Pinpoint the cell where the given text exists, returning its [x, y] midpoint coordinate. 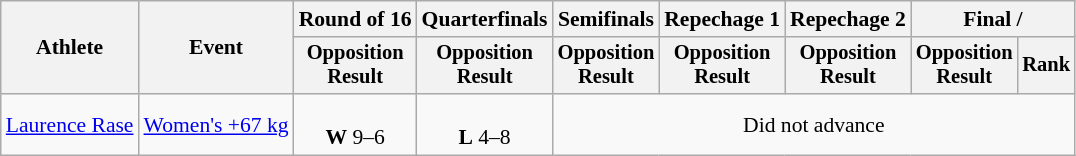
Repechage 2 [848, 19]
Women's +67 kg [216, 124]
Quarterfinals [485, 19]
Did not advance [814, 124]
Final / [993, 19]
Event [216, 48]
Round of 16 [356, 19]
Athlete [70, 48]
L 4–8 [485, 124]
Repechage 1 [722, 19]
W 9–6 [356, 124]
Rank [1046, 66]
Laurence Rase [70, 124]
Semifinals [606, 19]
